Identify which cell holds the provided text, then report its (X, Y) central coordinate. 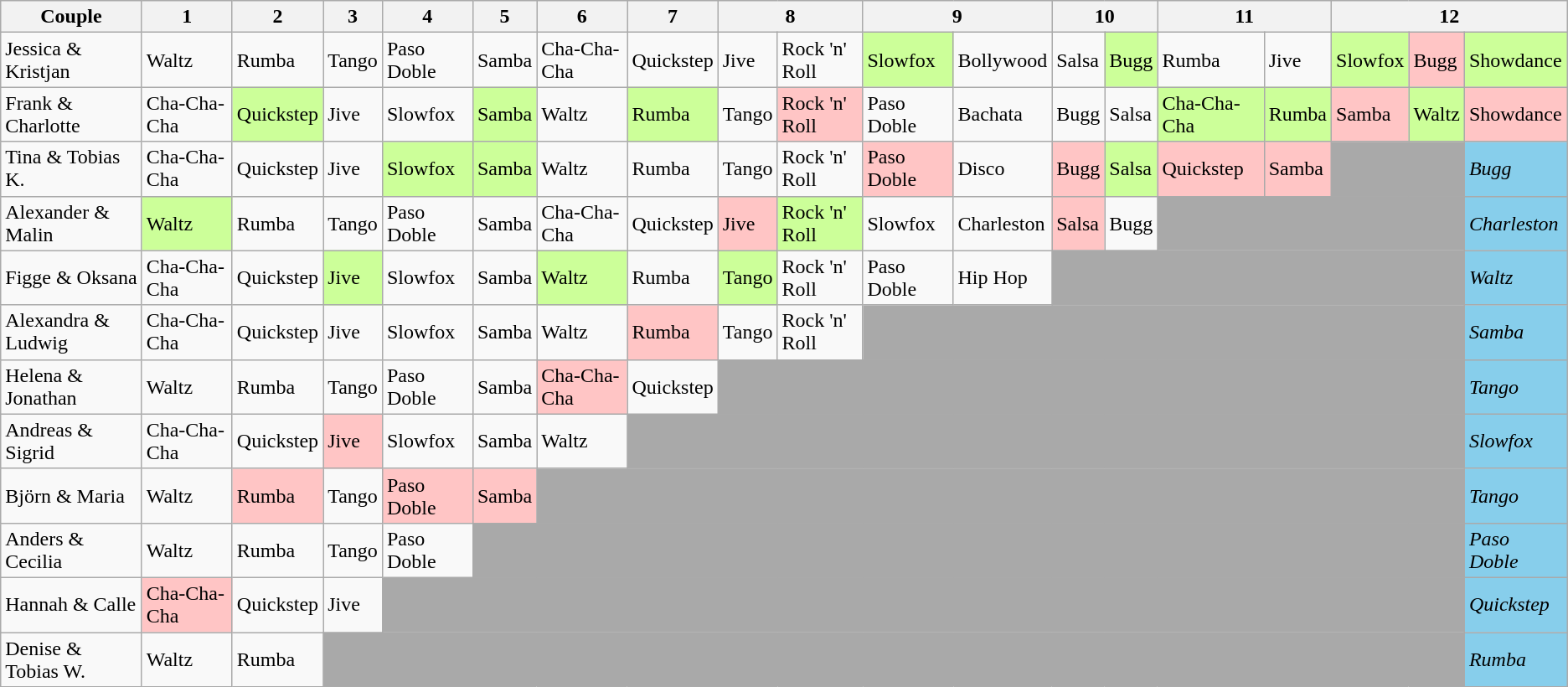
Andreas & Sigrid (71, 441)
10 (1105, 17)
5 (504, 17)
Disco (1003, 169)
12 (1450, 17)
Hannah & Calle (71, 605)
Alexander & Malin (71, 223)
Björn & Maria (71, 496)
Couple (71, 17)
Anders & Cecilia (71, 550)
Tina & Tobias K. (71, 169)
Bollywood (1003, 60)
11 (1245, 17)
3 (353, 17)
1 (187, 17)
2 (277, 17)
Alexandra & Ludwig (71, 332)
4 (427, 17)
Helena & Jonathan (71, 387)
Frank & Charlotte (71, 114)
Bachata (1003, 114)
Jessica & Kristjan (71, 60)
Hip Hop (1003, 278)
8 (791, 17)
Denise & Tobias W. (71, 659)
7 (673, 17)
Figge & Oksana (71, 278)
6 (582, 17)
9 (957, 17)
